Locate the cell with the specified text and output its (x, y) center coordinate. 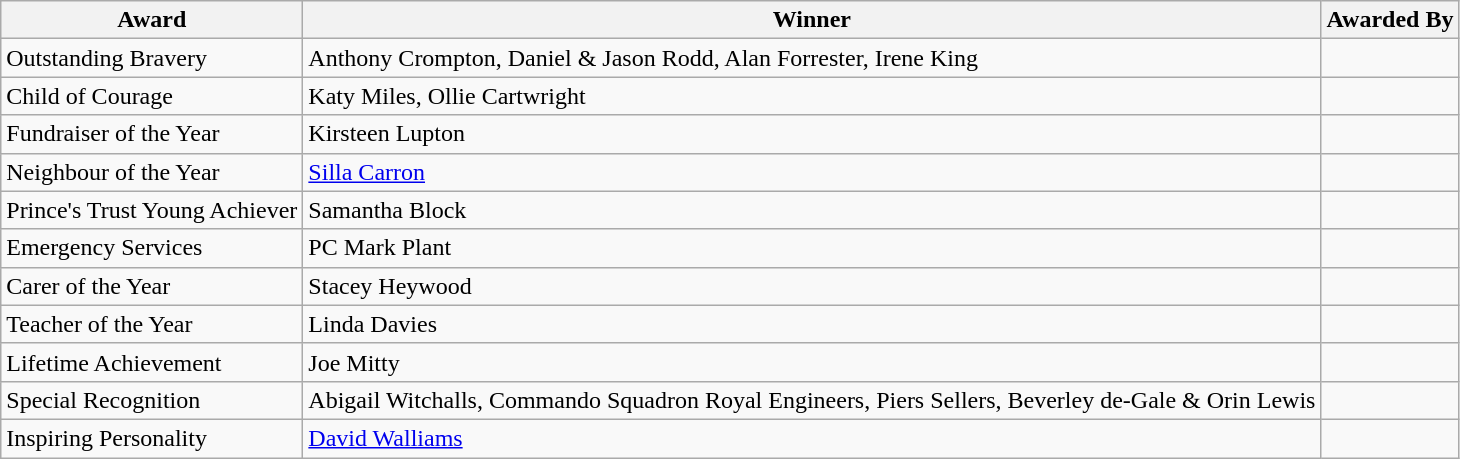
Prince's Trust Young Achiever (152, 210)
Awarded By (1390, 20)
Inspiring Personality (152, 438)
Carer of the Year (152, 286)
Winner (812, 20)
Stacey Heywood (812, 286)
Lifetime Achievement (152, 362)
Anthony Crompton, Daniel & Jason Rodd, Alan Forrester, Irene King (812, 58)
Joe Mitty (812, 362)
Teacher of the Year (152, 324)
Special Recognition (152, 400)
Linda Davies (812, 324)
Neighbour of the Year (152, 172)
Samantha Block (812, 210)
Silla Carron (812, 172)
Emergency Services (152, 248)
Outstanding Bravery (152, 58)
Abigail Witchalls, Commando Squadron Royal Engineers, Piers Sellers, Beverley de-Gale & Orin Lewis (812, 400)
PC Mark Plant (812, 248)
Fundraiser of the Year (152, 134)
Katy Miles, Ollie Cartwright (812, 96)
David Walliams (812, 438)
Child of Courage (152, 96)
Kirsteen Lupton (812, 134)
Award (152, 20)
